Output the (x, y) coordinate of the center of the cell containing the given text.  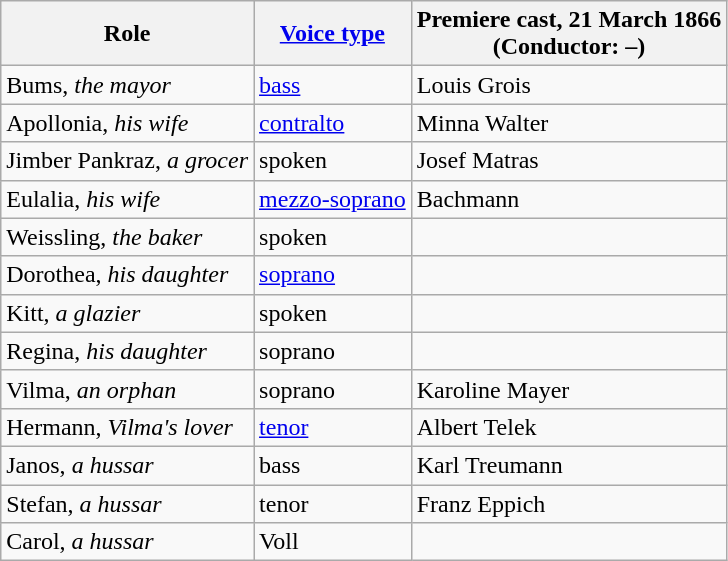
Louis Grois (569, 85)
Karoline Mayer (569, 389)
Bums, the mayor (128, 85)
Carol, a hussar (128, 542)
mezzo-soprano (333, 199)
Karl Treumann (569, 465)
Role (128, 34)
Weissling, the baker (128, 237)
Vilma, an orphan (128, 389)
Franz Eppich (569, 503)
contralto (333, 123)
Stefan, a hussar (128, 503)
Jimber Pankraz, a grocer (128, 161)
Apollonia, his wife (128, 123)
Minna Walter (569, 123)
Eulalia, his wife (128, 199)
Voice type (333, 34)
Regina, his daughter (128, 351)
Hermann, Vilma's lover (128, 427)
Janos, a hussar (128, 465)
Voll (333, 542)
Dorothea, his daughter (128, 275)
Josef Matras (569, 161)
Bachmann (569, 199)
Kitt, a glazier (128, 313)
Premiere cast, 21 March 1866(Conductor: –) (569, 34)
Albert Telek (569, 427)
